Detect which cell encompasses the target text, then output its [X, Y] center coordinate. 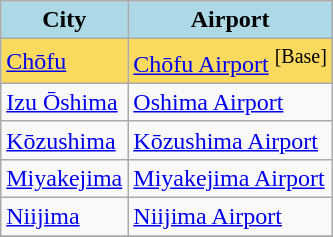
City [64, 20]
Oshima Airport [230, 102]
Kōzushima [64, 140]
Miyakejima Airport [230, 178]
Niijima Airport [230, 217]
Niijima [64, 217]
Kōzushima Airport [230, 140]
Miyakejima [64, 178]
Chōfu [64, 62]
Izu Ōshima [64, 102]
Airport [230, 20]
Chōfu Airport [Base] [230, 62]
